For the text-containing cell, return its midpoint in [X, Y] coordinate format. 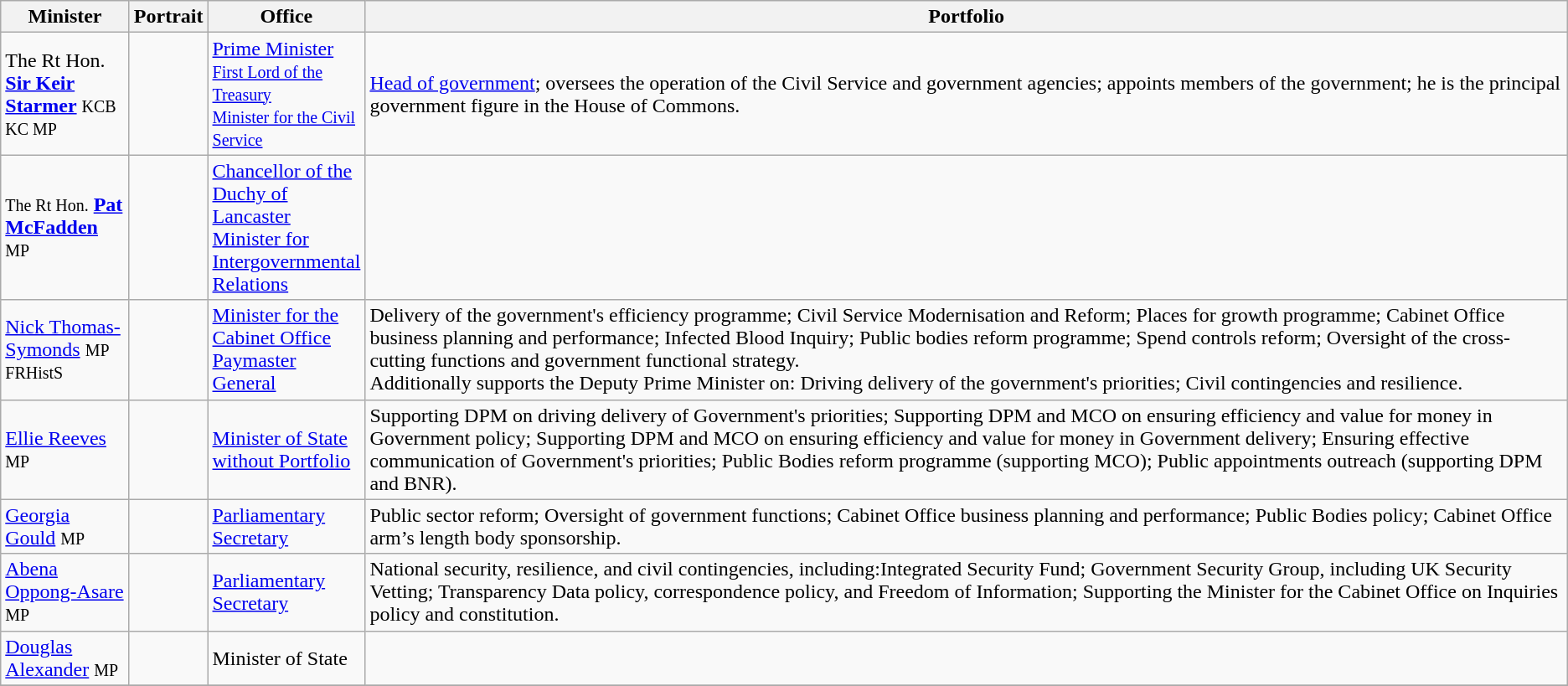
Georgia Gould MP [65, 526]
Abena Oppong-Asare MP [65, 592]
Minister of State without Portfolio [286, 449]
Ellie Reeves MP [65, 449]
Minister [65, 17]
Minister for the Cabinet Office Paymaster General [286, 350]
Douglas Alexander MP [65, 658]
Prime MinisterFirst Lord of the Treasury Minister for the Civil Service [286, 94]
Minister of State [286, 658]
The Rt Hon. Sir Keir Starmer KCB KC MP [65, 94]
Portfolio [967, 17]
Chancellor of the Duchy of LancasterMinister for Intergovernmental Relations [286, 228]
Office [286, 17]
The Rt Hon. Pat McFadden MP [65, 228]
Nick Thomas-Symonds MP FRHistS [65, 350]
Portrait [168, 17]
